Extract the (x, y) coordinate from the center of the cell holding the provided text.  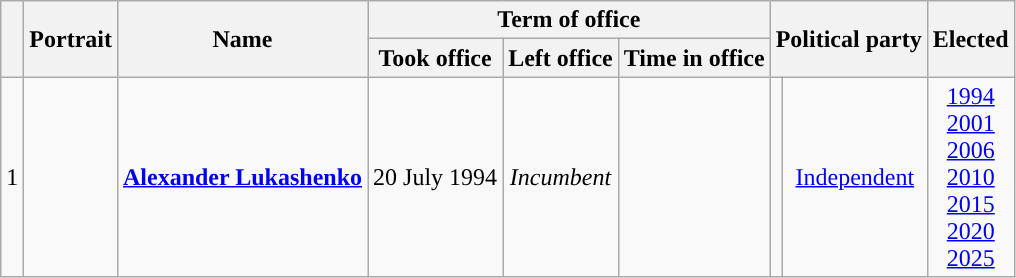
Portrait (71, 39)
Independent (856, 177)
Political party (848, 39)
Time in office (694, 58)
20 July 1994 (436, 177)
Incumbent (561, 177)
Term of office (570, 20)
Elected (970, 39)
Left office (561, 58)
Alexander Lukashenko (242, 177)
1 (12, 177)
Took office (436, 58)
Name (242, 39)
1994200120062010201520202025 (970, 177)
